Return the [X, Y] coordinate for the center point of the cell that contains the specified text.  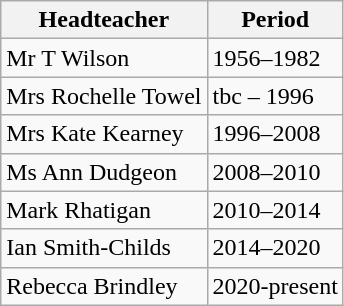
Mr T Wilson [104, 58]
Mrs Kate Kearney [104, 134]
Ian Smith-Childs [104, 248]
Period [275, 20]
2008–2010 [275, 172]
tbc – 1996 [275, 96]
2010–2014 [275, 210]
2014–2020 [275, 248]
Headteacher [104, 20]
Mrs Rochelle Towel [104, 96]
1996–2008 [275, 134]
Rebecca Brindley [104, 286]
1956–1982 [275, 58]
Ms Ann Dudgeon [104, 172]
Mark Rhatigan [104, 210]
2020-present [275, 286]
